Identify which cell holds the provided text, then report its [X, Y] central coordinate. 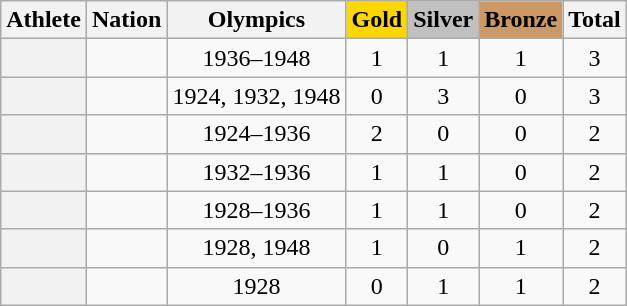
Olympics [256, 20]
Bronze [521, 20]
1932–1936 [256, 172]
1924–1936 [256, 134]
Athlete [44, 20]
1924, 1932, 1948 [256, 96]
Total [595, 20]
1928 [256, 286]
Gold [377, 20]
Nation [126, 20]
1928–1936 [256, 210]
1936–1948 [256, 58]
Silver [444, 20]
1928, 1948 [256, 248]
